Output the (X, Y) coordinate of the center of the cell containing the given text.  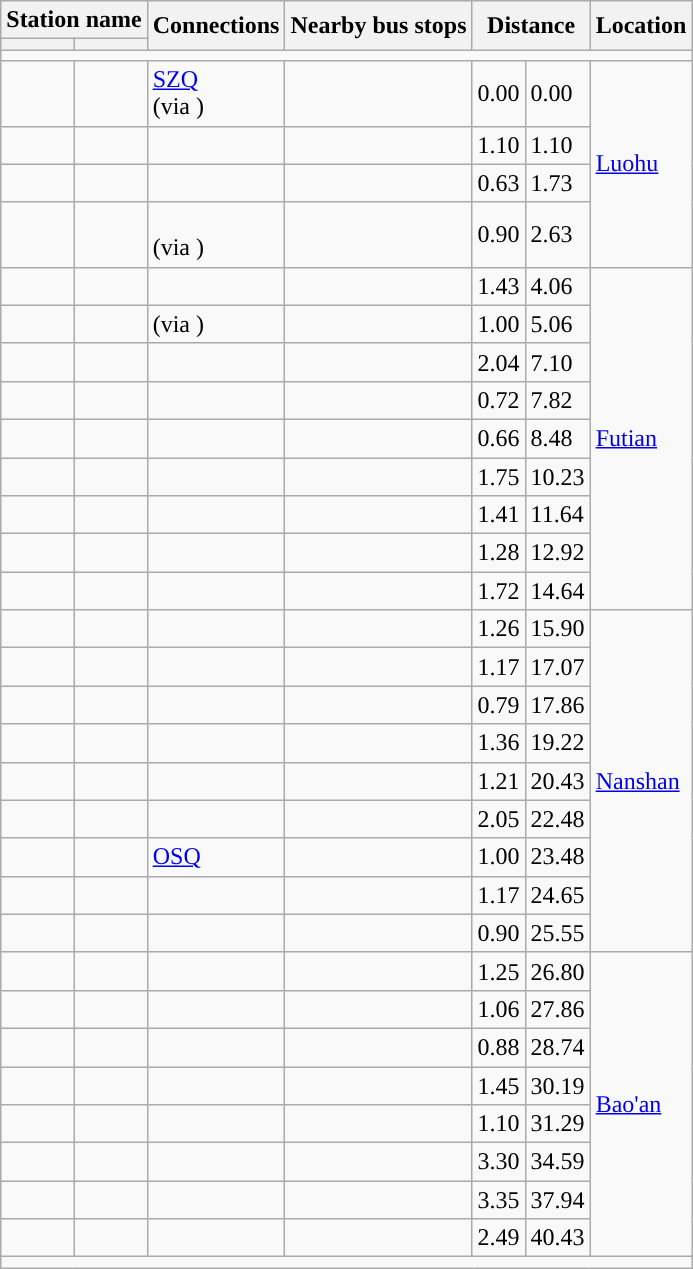
2.63 (558, 234)
Futian (641, 438)
1.21 (498, 781)
20.43 (558, 781)
28.74 (558, 1047)
17.86 (558, 705)
1.41 (498, 515)
1.72 (498, 591)
SZQ (via ) (216, 94)
22.48 (558, 819)
1.36 (498, 743)
4.06 (558, 286)
40.43 (558, 1238)
1.25 (498, 971)
27.86 (558, 1009)
34.59 (558, 1162)
1.75 (498, 477)
25.55 (558, 933)
31.29 (558, 1124)
17.07 (558, 667)
12.92 (558, 553)
37.94 (558, 1200)
26.80 (558, 971)
Location (641, 26)
3.35 (498, 1200)
2.04 (498, 362)
3.30 (498, 1162)
1.28 (498, 553)
0.88 (498, 1047)
8.48 (558, 438)
15.90 (558, 629)
2.05 (498, 819)
11.64 (558, 515)
0.63 (498, 183)
Distance (531, 26)
19.22 (558, 743)
OSQ (216, 857)
1.06 (498, 1009)
Connections (216, 26)
0.79 (498, 705)
5.06 (558, 324)
Nearby bus stops (378, 26)
Bao'an (641, 1104)
Nanshan (641, 782)
1.45 (498, 1085)
1.26 (498, 629)
0.72 (498, 400)
Luohu (641, 164)
7.10 (558, 362)
7.82 (558, 400)
1.43 (498, 286)
1.73 (558, 183)
14.64 (558, 591)
10.23 (558, 477)
Station name (74, 20)
0.66 (498, 438)
23.48 (558, 857)
30.19 (558, 1085)
24.65 (558, 895)
2.49 (498, 1238)
